Search for the cell housing the specified text and yield its [X, Y] center coordinate. 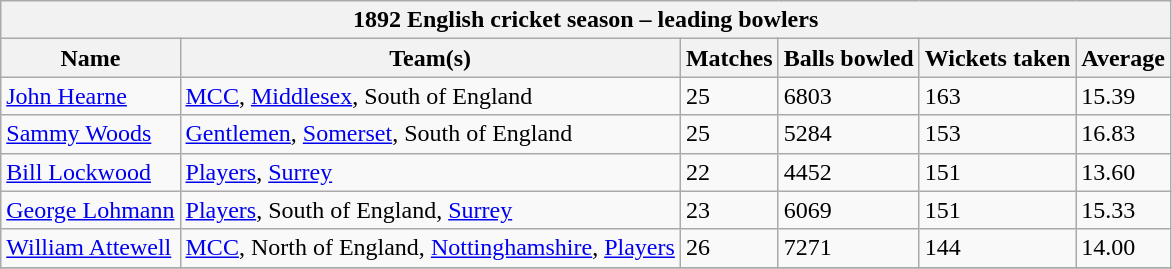
John Hearne [90, 96]
MCC, Middlesex, South of England [430, 96]
153 [998, 134]
5284 [848, 134]
Players, South of England, Surrey [430, 210]
144 [998, 248]
Average [1124, 58]
Players, Surrey [430, 172]
Wickets taken [998, 58]
Balls bowled [848, 58]
16.83 [1124, 134]
Matches [729, 58]
Gentlemen, Somerset, South of England [430, 134]
Bill Lockwood [90, 172]
26 [729, 248]
4452 [848, 172]
22 [729, 172]
6069 [848, 210]
163 [998, 96]
MCC, North of England, Nottinghamshire, Players [430, 248]
Team(s) [430, 58]
Name [90, 58]
15.33 [1124, 210]
23 [729, 210]
13.60 [1124, 172]
14.00 [1124, 248]
Sammy Woods [90, 134]
1892 English cricket season – leading bowlers [586, 20]
7271 [848, 248]
15.39 [1124, 96]
6803 [848, 96]
William Attewell [90, 248]
George Lohmann [90, 210]
